Determine the [x, y] coordinate at the center of the cell enclosing the given text.  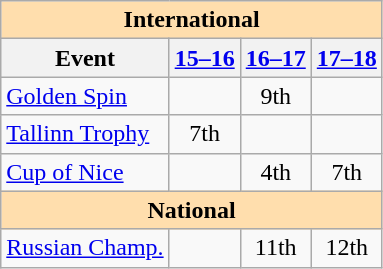
Golden Spin [85, 96]
Event [85, 58]
16–17 [276, 58]
Cup of Nice [85, 172]
Tallinn Trophy [85, 134]
12th [346, 248]
Russian Champ. [85, 248]
17–18 [346, 58]
National [192, 210]
4th [276, 172]
11th [276, 248]
International [192, 20]
9th [276, 96]
15–16 [204, 58]
